Capture the cell that displays the provided text and extract its [x, y] central coordinate. 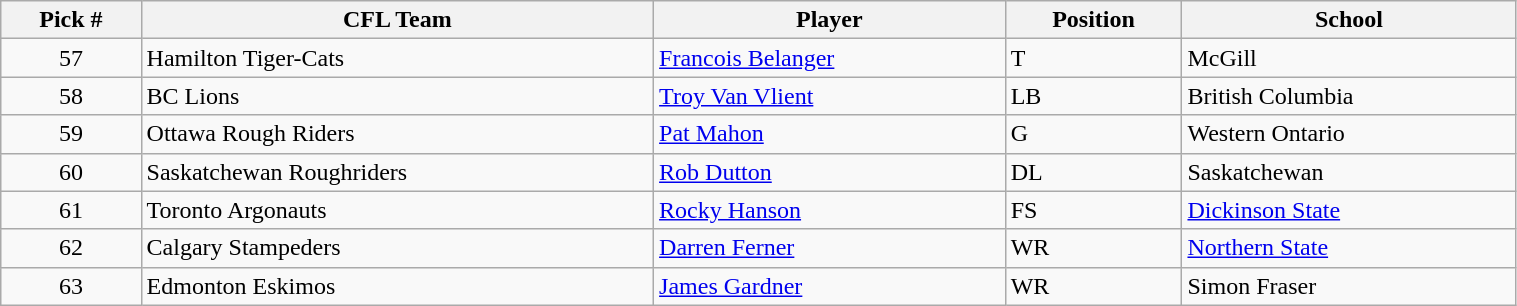
Western Ontario [1349, 134]
Position [1094, 20]
Rocky Hanson [830, 210]
BC Lions [397, 96]
FS [1094, 210]
Francois Belanger [830, 58]
57 [71, 58]
Saskatchewan [1349, 172]
Troy Van Vlient [830, 96]
Northern State [1349, 248]
McGill [1349, 58]
Calgary Stampeders [397, 248]
Darren Ferner [830, 248]
James Gardner [830, 286]
62 [71, 248]
61 [71, 210]
Pat Mahon [830, 134]
Simon Fraser [1349, 286]
School [1349, 20]
T [1094, 58]
LB [1094, 96]
G [1094, 134]
British Columbia [1349, 96]
Rob Dutton [830, 172]
63 [71, 286]
DL [1094, 172]
Edmonton Eskimos [397, 286]
60 [71, 172]
Dickinson State [1349, 210]
CFL Team [397, 20]
Hamilton Tiger-Cats [397, 58]
Toronto Argonauts [397, 210]
Player [830, 20]
Pick # [71, 20]
Saskatchewan Roughriders [397, 172]
Ottawa Rough Riders [397, 134]
59 [71, 134]
58 [71, 96]
